Return the [X, Y] coordinate for the center point of the cell that contains the specified text.  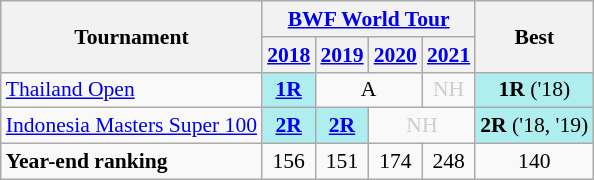
Thailand Open [132, 90]
Year-end ranking [132, 162]
248 [448, 162]
156 [288, 162]
Tournament [132, 36]
Best [534, 36]
BWF World Tour [368, 19]
174 [396, 162]
1R [288, 90]
Indonesia Masters Super 100 [132, 126]
2020 [396, 55]
2021 [448, 55]
A [368, 90]
151 [342, 162]
2018 [288, 55]
1R ('18) [534, 90]
2R ('18, '19) [534, 126]
140 [534, 162]
2019 [342, 55]
